From the cell containing the given text, extract its center point as (x, y) coordinate. 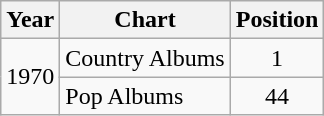
1 (277, 58)
Pop Albums (145, 96)
Country Albums (145, 58)
1970 (30, 77)
44 (277, 96)
Chart (145, 20)
Year (30, 20)
Position (277, 20)
